Find where the given text appears and provide that cell's center as [X, Y] coordinate. 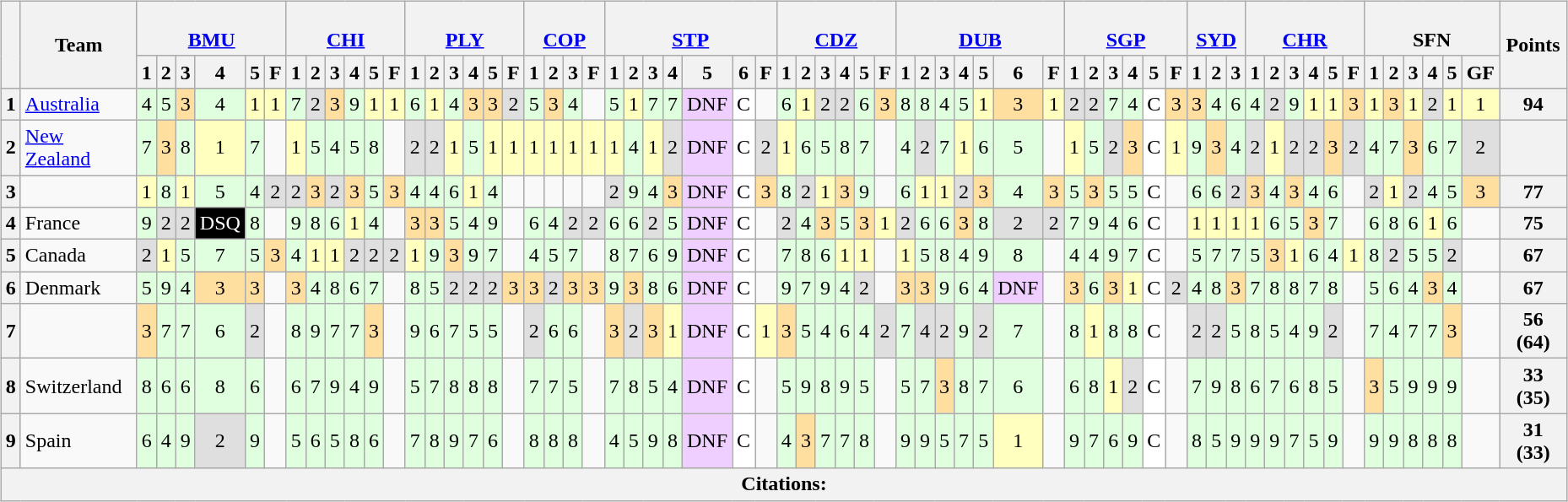
94 [1533, 104]
Canada [78, 256]
CDZ [835, 29]
DUB [980, 29]
Switzerland [78, 386]
77 [1533, 192]
BMU [211, 29]
Team [78, 44]
56 (64) [1533, 331]
GF [1480, 72]
Denmark [78, 288]
COP [564, 29]
SYD [1217, 29]
PLY [464, 29]
31 (33) [1533, 440]
SGP [1126, 29]
Australia [78, 104]
Points [1533, 44]
75 [1533, 224]
DSQ [219, 224]
STP [690, 29]
SFN [1432, 29]
New Zealand [78, 147]
CHR [1305, 29]
33 (35) [1533, 386]
Spain [78, 440]
CHI [346, 29]
France [78, 224]
Citations: [784, 484]
